Find where the given text appears and provide that cell's center as (x, y) coordinate. 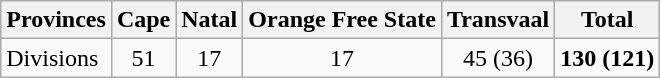
Orange Free State (342, 20)
Total (608, 20)
Cape (143, 20)
51 (143, 58)
Natal (210, 20)
Provinces (56, 20)
Transvaal (498, 20)
45 (36) (498, 58)
130 (121) (608, 58)
Divisions (56, 58)
